Detect which cell encompasses the target text, then output its [X, Y] center coordinate. 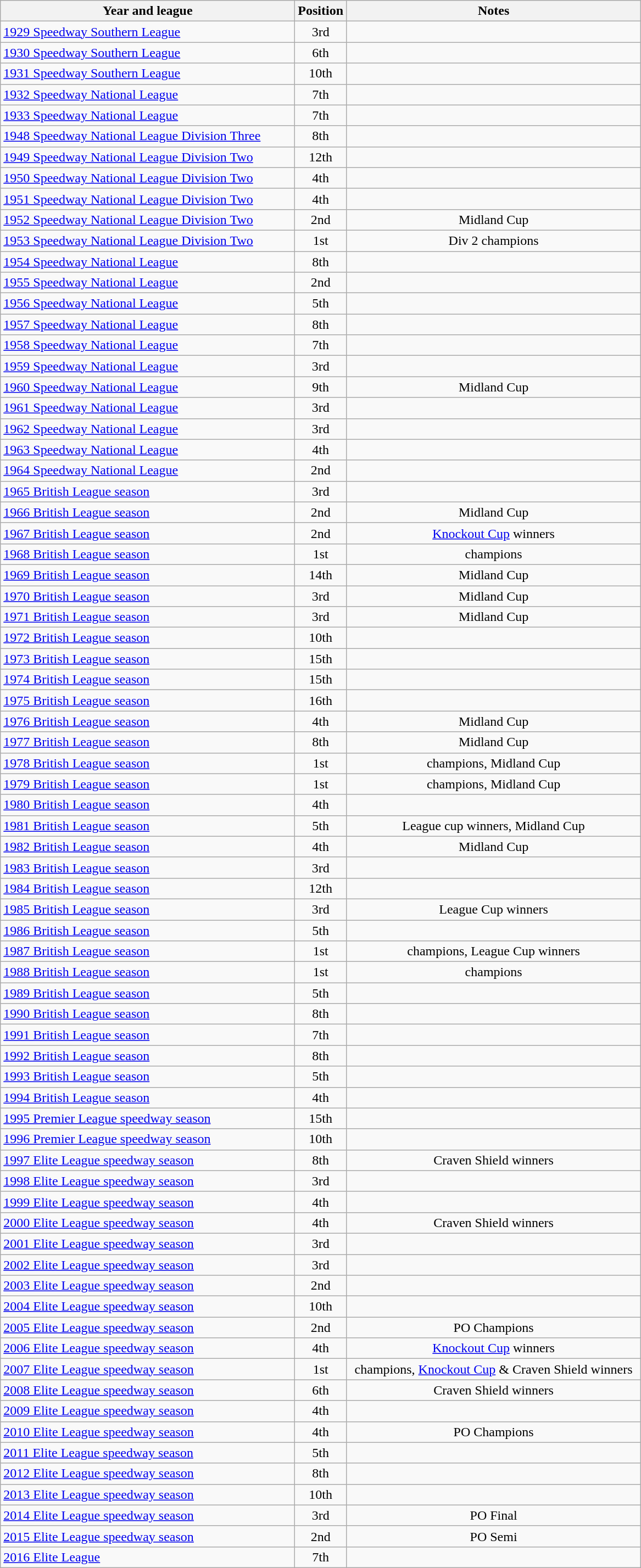
1963 Speedway National League [148, 450]
2004 Elite League speedway season [148, 1307]
1971 British League season [148, 617]
2016 Elite League [148, 1557]
1961 Speedway National League [148, 408]
1953 Speedway National League Division Two [148, 240]
1979 British League season [148, 784]
1975 British League season [148, 701]
2012 Elite League speedway season [148, 1474]
1984 British League season [148, 888]
Notes [494, 11]
1950 Speedway National League Division Two [148, 178]
1968 British League season [148, 554]
PO Semi [494, 1536]
1993 British League season [148, 1077]
1998 Elite League speedway season [148, 1181]
1959 Speedway National League [148, 366]
1981 British League season [148, 826]
1980 British League season [148, 805]
2005 Elite League speedway season [148, 1328]
2009 Elite League speedway season [148, 1411]
1933 Speedway National League [148, 115]
2006 Elite League speedway season [148, 1348]
League cup winners, Midland Cup [494, 826]
PO Final [494, 1515]
14th [321, 575]
1954 Speedway National League [148, 262]
1992 British League season [148, 1056]
Position [321, 11]
1978 British League season [148, 763]
1983 British League season [148, 867]
1962 Speedway National League [148, 429]
1955 Speedway National League [148, 283]
2001 Elite League speedway season [148, 1244]
League Cup winners [494, 909]
2000 Elite League speedway season [148, 1223]
1951 Speedway National League Division Two [148, 199]
1967 British League season [148, 533]
1929 Speedway Southern League [148, 32]
2002 Elite League speedway season [148, 1264]
1988 British League season [148, 972]
2008 Elite League speedway season [148, 1390]
2003 Elite League speedway season [148, 1286]
1996 Premier League speedway season [148, 1139]
1974 British League season [148, 680]
1949 Speedway National League Division Two [148, 157]
1973 British League season [148, 659]
1960 Speedway National League [148, 387]
champions, Knockout Cup & Craven Shield winners [494, 1369]
Div 2 champions [494, 240]
2015 Elite League speedway season [148, 1536]
2007 Elite League speedway season [148, 1369]
1956 Speedway National League [148, 304]
1982 British League season [148, 847]
1972 British League season [148, 638]
1970 British League season [148, 596]
2011 Elite League speedway season [148, 1453]
1977 British League season [148, 742]
1987 British League season [148, 951]
1994 British League season [148, 1097]
1997 Elite League speedway season [148, 1160]
1969 British League season [148, 575]
1931 Speedway Southern League [148, 74]
9th [321, 387]
1965 British League season [148, 491]
1930 Speedway Southern League [148, 53]
Year and league [148, 11]
1999 Elite League speedway season [148, 1202]
1989 British League season [148, 993]
2013 Elite League speedway season [148, 1494]
16th [321, 701]
1958 Speedway National League [148, 345]
champions, League Cup winners [494, 951]
1991 British League season [148, 1035]
1990 British League season [148, 1014]
1932 Speedway National League [148, 94]
2014 Elite League speedway season [148, 1515]
1957 Speedway National League [148, 324]
1985 British League season [148, 909]
1948 Speedway National League Division Three [148, 136]
2010 Elite League speedway season [148, 1432]
1976 British League season [148, 721]
1952 Speedway National League Division Two [148, 220]
1986 British League season [148, 931]
1995 Premier League speedway season [148, 1118]
1966 British League season [148, 512]
1964 Speedway National League [148, 471]
